Search for the cell housing the specified text and yield its [x, y] center coordinate. 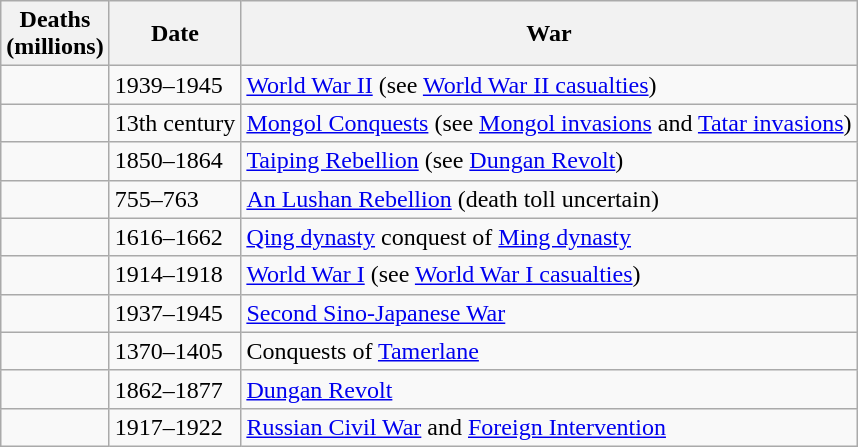
Qing dynasty conquest of Ming dynasty [549, 237]
1937–1945 [175, 313]
755–763 [175, 199]
World War II (see World War II casualties) [549, 85]
Mongol Conquests (see Mongol invasions and Tatar invasions) [549, 123]
1862–1877 [175, 389]
1616–1662 [175, 237]
1914–1918 [175, 275]
Russian Civil War and Foreign Intervention [549, 427]
World War I (see World War I casualties) [549, 275]
13th century [175, 123]
1939–1945 [175, 85]
Conquests of Tamerlane [549, 351]
1850–1864 [175, 161]
Deaths(millions) [55, 34]
1917–1922 [175, 427]
Second Sino-Japanese War [549, 313]
Dungan Revolt [549, 389]
Date [175, 34]
Taiping Rebellion (see Dungan Revolt) [549, 161]
An Lushan Rebellion (death toll uncertain) [549, 199]
1370–1405 [175, 351]
War [549, 34]
